Locate the cell with the specified text and output its [x, y] center coordinate. 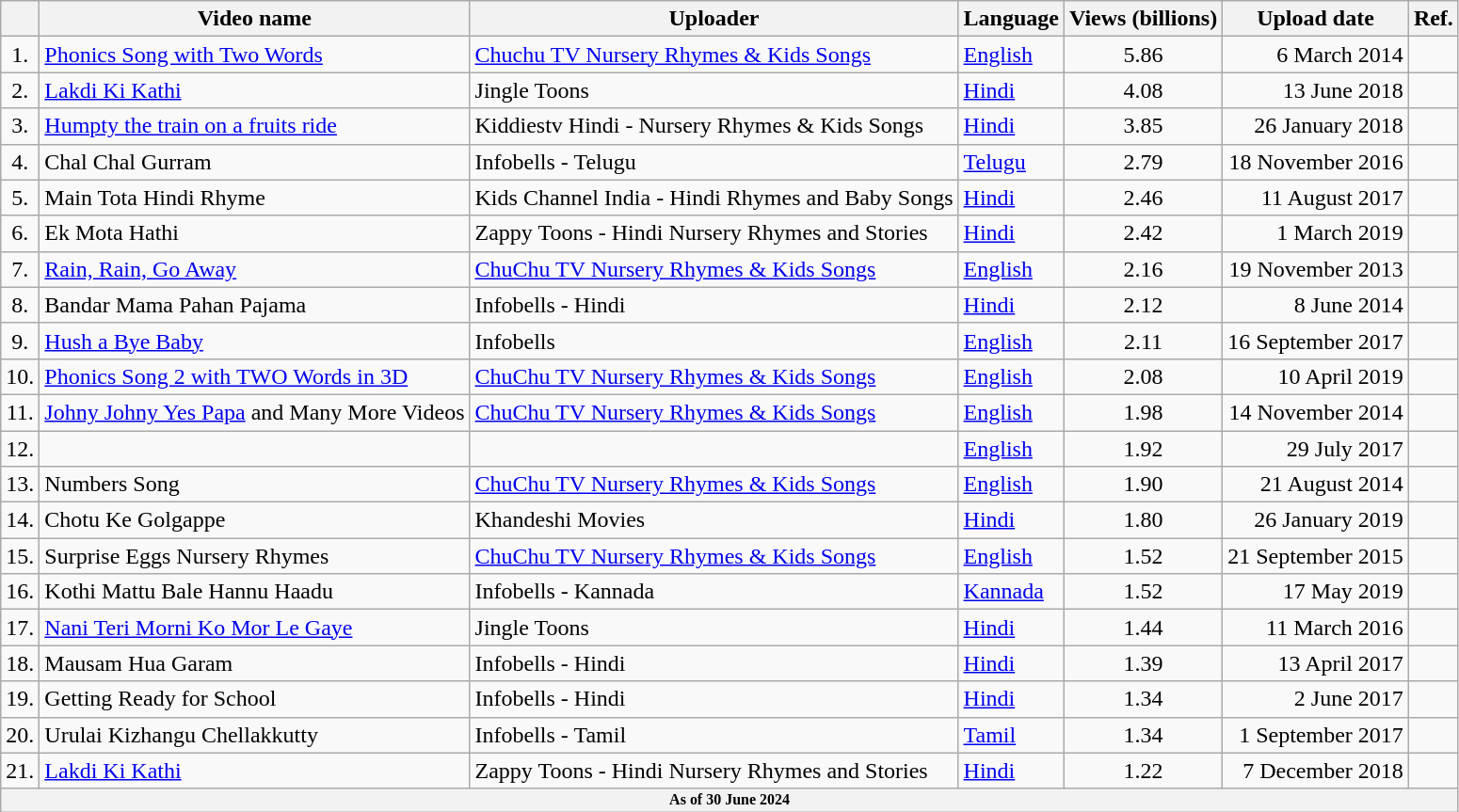
Johny Johny Yes Papa and Many More Videos [254, 412]
Video name [254, 19]
4.08 [1143, 90]
2. [21, 90]
29 July 2017 [1316, 449]
1.80 [1143, 520]
Kiddiestv Hindi - Nursery Rhymes & Kids Songs [713, 126]
Bandar Mama Pahan Pajama [254, 305]
Tamil [1011, 735]
26 January 2019 [1316, 520]
2.79 [1143, 162]
Infobells - Tamil [713, 735]
3. [21, 126]
1. [21, 55]
1.90 [1143, 485]
5.86 [1143, 55]
1.44 [1143, 628]
Ref. [1433, 19]
Views (billions) [1143, 19]
21. [21, 771]
16. [21, 592]
15. [21, 556]
6. [21, 233]
Infobells - Telugu [713, 162]
7 December 2018 [1316, 771]
6 March 2014 [1316, 55]
Getting Ready for School [254, 699]
17. [21, 628]
2.42 [1143, 233]
16 September 2017 [1316, 341]
13 April 2017 [1316, 663]
9. [21, 341]
20. [21, 735]
1.39 [1143, 663]
Nani Teri Morni Ko Mor Le Gaye [254, 628]
2.12 [1143, 305]
10 April 2019 [1316, 376]
1 September 2017 [1316, 735]
13. [21, 485]
21 September 2015 [1316, 556]
21 August 2014 [1316, 485]
8 June 2014 [1316, 305]
Kothi Mattu Bale Hannu Haadu [254, 592]
2.46 [1143, 198]
Rain, Rain, Go Away [254, 269]
17 May 2019 [1316, 592]
Infobells - Kannada [713, 592]
Chotu Ke Golgappe [254, 520]
19 November 2013 [1316, 269]
2 June 2017 [1316, 699]
1.92 [1143, 449]
Numbers Song [254, 485]
Urulai Kizhangu Chellakkutty [254, 735]
Kannada [1011, 592]
13 June 2018 [1316, 90]
Chal Chal Gurram [254, 162]
18 November 2016 [1316, 162]
Hush a Bye Baby [254, 341]
Kids Channel India - Hindi Rhymes and Baby Songs [713, 198]
1.98 [1143, 412]
Mausam Hua Garam [254, 663]
11. [21, 412]
2.16 [1143, 269]
11 March 2016 [1316, 628]
1.22 [1143, 771]
4. [21, 162]
14. [21, 520]
Language [1011, 19]
Surprise Eggs Nursery Rhymes [254, 556]
3.85 [1143, 126]
Telugu [1011, 162]
5. [21, 198]
2.08 [1143, 376]
12. [21, 449]
7. [21, 269]
Khandeshi Movies [713, 520]
2.11 [1143, 341]
Main Tota Hindi Rhyme [254, 198]
18. [21, 663]
26 January 2018 [1316, 126]
Upload date [1316, 19]
Infobells [713, 341]
11 August 2017 [1316, 198]
1 March 2019 [1316, 233]
Phonics Song with Two Words [254, 55]
As of 30 June 2024 [730, 800]
10. [21, 376]
Humpty the train on a fruits ride [254, 126]
Uploader [713, 19]
Chuchu TV Nursery Rhymes & Kids Songs [713, 55]
Ek Mota Hathi [254, 233]
14 November 2014 [1316, 412]
Phonics Song 2 with TWO Words in 3D [254, 376]
19. [21, 699]
8. [21, 305]
